Identify which cell holds the provided text, then report its (x, y) central coordinate. 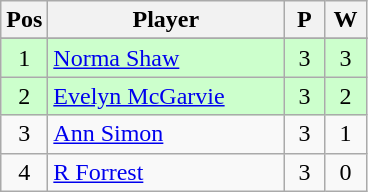
4 (24, 172)
Player (166, 20)
Norma Shaw (166, 58)
0 (346, 172)
Ann Simon (166, 134)
R Forrest (166, 172)
Evelyn McGarvie (166, 96)
Pos (24, 20)
W (346, 20)
P (304, 20)
